Identify which cell holds the provided text, then report its (x, y) central coordinate. 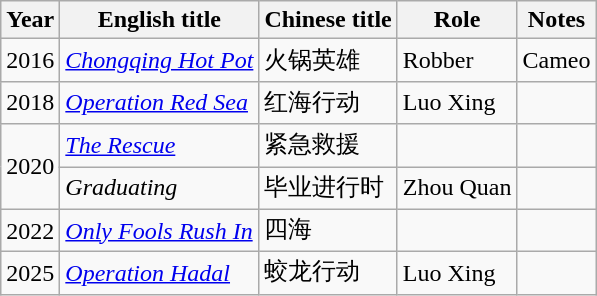
The Rescue (160, 146)
毕业进行时 (328, 188)
Chongqing Hot Pot (160, 60)
Only Fools Rush In (160, 230)
2018 (30, 102)
Zhou Quan (457, 188)
Cameo (556, 60)
2022 (30, 230)
Graduating (160, 188)
Notes (556, 20)
2025 (30, 274)
Operation Red Sea (160, 102)
Year (30, 20)
Robber (457, 60)
红海行动 (328, 102)
Role (457, 20)
Chinese title (328, 20)
English title (160, 20)
四海 (328, 230)
2020 (30, 166)
紧急救援 (328, 146)
2016 (30, 60)
Operation Hadal (160, 274)
火锅英雄 (328, 60)
蛟龙行动 (328, 274)
